Provide the (X, Y) coordinate of the cell's center where the given text is located.  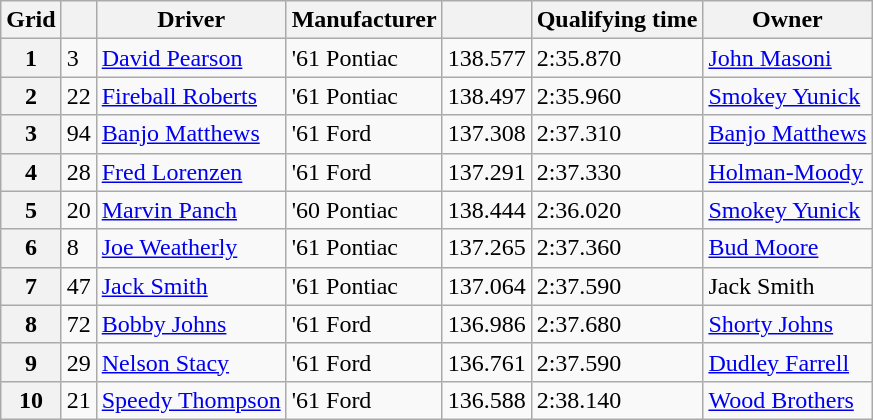
9 (31, 362)
Marvin Panch (191, 210)
4 (31, 172)
Joe Weatherly (191, 248)
Nelson Stacy (191, 362)
94 (78, 134)
20 (78, 210)
2:35.960 (617, 96)
138.497 (486, 96)
Owner (788, 20)
2:37.680 (617, 324)
137.064 (486, 286)
Driver (191, 20)
Bud Moore (788, 248)
7 (31, 286)
2:35.870 (617, 58)
John Masoni (788, 58)
Grid (31, 20)
Qualifying time (617, 20)
1 (31, 58)
2:37.330 (617, 172)
2:38.140 (617, 400)
Shorty Johns (788, 324)
138.444 (486, 210)
137.291 (486, 172)
137.308 (486, 134)
21 (78, 400)
Wood Brothers (788, 400)
Dudley Farrell (788, 362)
136.986 (486, 324)
Fred Lorenzen (191, 172)
10 (31, 400)
28 (78, 172)
2:36.020 (617, 210)
136.761 (486, 362)
6 (31, 248)
137.265 (486, 248)
5 (31, 210)
Holman-Moody (788, 172)
136.588 (486, 400)
Manufacturer (364, 20)
'60 Pontiac (364, 210)
47 (78, 286)
2 (31, 96)
Fireball Roberts (191, 96)
Bobby Johns (191, 324)
2:37.310 (617, 134)
138.577 (486, 58)
David Pearson (191, 58)
72 (78, 324)
2:37.360 (617, 248)
22 (78, 96)
29 (78, 362)
Speedy Thompson (191, 400)
